Output the (x, y) coordinate of the center of the cell containing the given text.  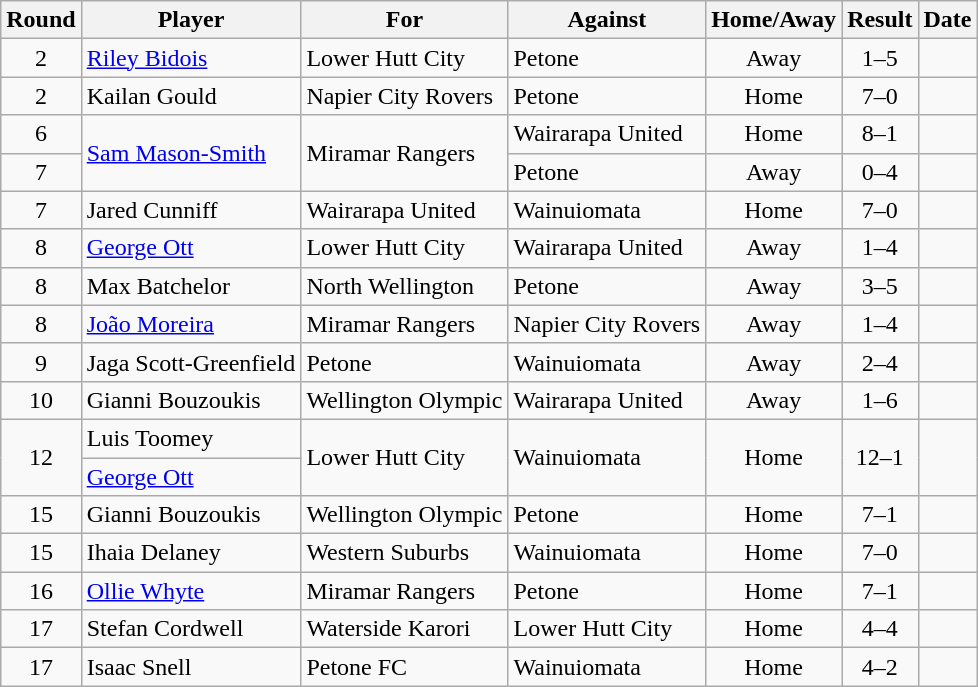
Ihaia Delaney (191, 553)
Sam Mason-Smith (191, 153)
Stefan Cordwell (191, 629)
Player (191, 20)
For (404, 20)
Jaga Scott-Greenfield (191, 362)
Date (948, 20)
0–4 (880, 172)
8–1 (880, 134)
Round (41, 20)
Max Batchelor (191, 286)
9 (41, 362)
16 (41, 591)
4–2 (880, 667)
2–4 (880, 362)
6 (41, 134)
12–1 (880, 457)
4–4 (880, 629)
Riley Bidois (191, 58)
10 (41, 400)
João Moreira (191, 324)
Isaac Snell (191, 667)
Jared Cunniff (191, 210)
Kailan Gould (191, 96)
Ollie Whyte (191, 591)
North Wellington (404, 286)
Home/Away (774, 20)
3–5 (880, 286)
Against (607, 20)
1–5 (880, 58)
12 (41, 457)
Result (880, 20)
Waterside Karori (404, 629)
Western Suburbs (404, 553)
Luis Toomey (191, 438)
1–6 (880, 400)
Petone FC (404, 667)
